Detect which cell encompasses the target text, then output its [x, y] center coordinate. 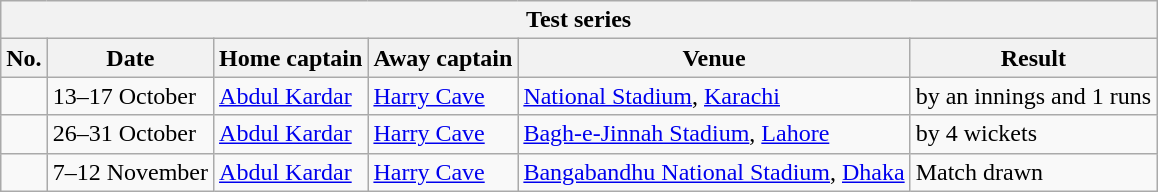
Bangabandhu National Stadium, Dhaka [714, 172]
by 4 wickets [1033, 134]
Match drawn [1033, 172]
No. [24, 58]
Test series [579, 20]
by an innings and 1 runs [1033, 96]
7–12 November [130, 172]
Venue [714, 58]
Bagh-e-Jinnah Stadium, Lahore [714, 134]
Date [130, 58]
26–31 October [130, 134]
National Stadium, Karachi [714, 96]
Away captain [443, 58]
Home captain [291, 58]
13–17 October [130, 96]
Result [1033, 58]
